Output the [x, y] coordinate of the center of the cell containing the given text.  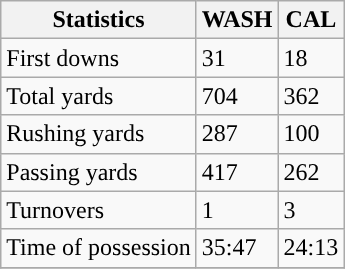
CAL [311, 20]
100 [311, 134]
35:47 [237, 248]
WASH [237, 20]
417 [237, 172]
704 [237, 96]
18 [311, 58]
Passing yards [99, 172]
Turnovers [99, 210]
287 [237, 134]
24:13 [311, 248]
31 [237, 58]
262 [311, 172]
Total yards [99, 96]
First downs [99, 58]
Time of possession [99, 248]
3 [311, 210]
362 [311, 96]
Statistics [99, 20]
1 [237, 210]
Rushing yards [99, 134]
